Return the [X, Y] coordinate for the center point of the cell that contains the specified text.  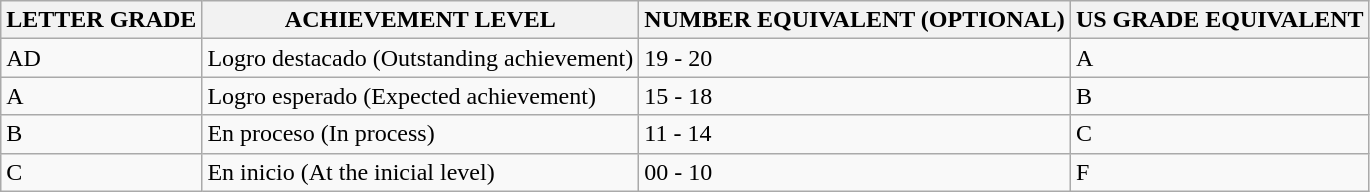
NUMBER EQUIVALENT (OPTIONAL) [855, 20]
00 - 10 [855, 172]
F [1220, 172]
ACHIEVEMENT LEVEL [420, 20]
15 - 18 [855, 96]
19 - 20 [855, 58]
US GRADE EQUIVALENT [1220, 20]
En proceso (In process) [420, 134]
LETTER GRADE [102, 20]
Logro esperado (Expected achievement) [420, 96]
En inicio (At the inicial level) [420, 172]
11 - 14 [855, 134]
Logro destacado (Outstanding achievement) [420, 58]
AD [102, 58]
